Pinpoint the cell where the given text exists, returning its (x, y) midpoint coordinate. 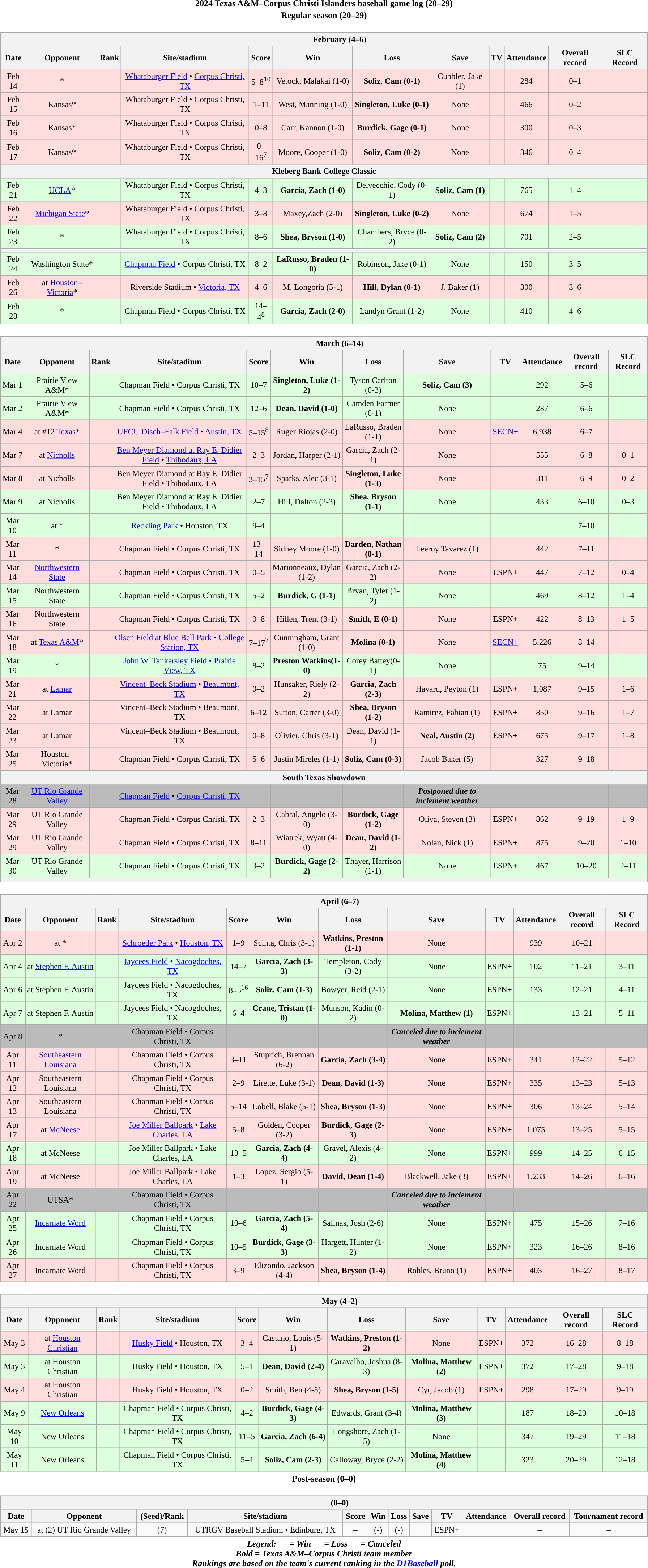
Garcia, Zach (2-2) (373, 572)
Edwards, Grant (3-4) (367, 1413)
David, Dean (1-4) (353, 1177)
4–3 (261, 190)
UTRGV Baseball Stadium • Edinburg, TX (265, 1530)
9–4 (259, 525)
875 (542, 842)
8–6 (261, 237)
Apr 17 (13, 1130)
Neal, Austin (2) (447, 735)
May 4 (14, 1390)
10–7 (259, 385)
Soliz, Cam (0-1) (392, 81)
0–167 (261, 152)
M. Longoria (5-1) (312, 287)
Molina (0-1) (373, 642)
(7) (162, 1530)
9–15 (586, 689)
Hillen, Trent (3-1) (307, 619)
Mar 19 (13, 666)
Garcia, Zach (6-4) (293, 1437)
11–21 (582, 966)
765 (526, 190)
Burdick, G (1-1) (307, 596)
Mar 8 (13, 478)
Mar 22 (13, 712)
7–16 (627, 1223)
16–26 (582, 1246)
Smith, E (0-1) (373, 619)
Singleton, Luke (1-2) (307, 385)
South Texas Showdown (324, 778)
Olivier, Chris (3-1) (307, 735)
Mar 1 (13, 385)
1–7 (628, 712)
6–12 (259, 712)
Cunningham, Grant (1-0) (307, 642)
306 (536, 1107)
Sutton, Carter (3-0) (307, 712)
14–7 (239, 966)
Golden, Cooper (3-2) (284, 1130)
346 (526, 152)
Washington State* (62, 263)
Apr 12 (13, 1083)
8–13 (586, 619)
13–5 (239, 1153)
0–5 (259, 572)
701 (526, 237)
7–12 (586, 572)
Michigan State* (62, 214)
Lobell, Blake (5-1) (284, 1107)
(Seed)/Rank (162, 1516)
Preston Watkins(1-0) (307, 666)
Garcia, Zach (2-1) (373, 455)
Apr 8 (13, 1036)
10–21 (582, 943)
Apr 26 (13, 1246)
Watkins, Preston (1-1) (353, 943)
7–11 (586, 549)
12–18 (625, 1460)
4–2 (247, 1413)
999 (536, 1153)
467 (542, 866)
442 (542, 549)
Mar 25 (13, 759)
1–3 (239, 1177)
Apr 25 (13, 1223)
5–810 (261, 81)
Apr 19 (13, 1177)
Justin Mireles (1-1) (307, 759)
Wiatrek, Wyatt (4-0) (307, 842)
292 (542, 385)
5–1 (247, 1366)
Postponed due to inclement weather (447, 796)
298 (528, 1390)
335 (536, 1083)
8–12 (586, 596)
Mar 16 (13, 619)
Mar 28 (13, 796)
17–28 (576, 1366)
Shea, Bryson (1-0) (312, 237)
May 9 (14, 1413)
Salinas, Josh (2-6) (353, 1223)
9–20 (586, 842)
Apr 11 (13, 1060)
466 (526, 104)
Thayer, Harrison (1-1) (373, 866)
12–6 (259, 408)
Mar 2 (13, 408)
Molina, Matthew (2) (441, 1366)
Soliz, Cam (1) (460, 190)
12–21 (582, 989)
Sidney Moore (1-0) (307, 549)
Schroeder Park • Houston, TX (173, 943)
Sparks, Alec (3-1) (307, 478)
5–13 (627, 1083)
3–2 (259, 866)
5–2 (259, 596)
Camden Farmer (0-1) (373, 408)
14–48 (261, 311)
UTSA* (61, 1200)
Shea, Bryson (1-5) (367, 1390)
Mar 11 (13, 549)
Mar 23 (13, 735)
8–16 (627, 1246)
347 (528, 1437)
5–4 (247, 1460)
2–5 (575, 237)
Riverside Stadium • Victoria, TX (185, 287)
Soliz, Cam (0-2) (392, 152)
410 (526, 311)
Kleberg Bank College Classic (324, 171)
Hill, Dylan (0-1) (392, 287)
Delvecchio, Cody (0-1) (392, 190)
7–10 (586, 525)
1,075 (536, 1130)
Tournament record (609, 1516)
Soliz, Cam (3) (447, 385)
Garcia, Zach (4-4) (284, 1153)
Templeton, Cody (3-2) (353, 966)
433 (542, 502)
Dean, David (2-4) (293, 1366)
Lopez, Sergio (5-1) (284, 1177)
Bowyer, Reid (2-1) (353, 989)
J. Baker (1) (460, 287)
7–177 (259, 642)
Soliz, Cam (2-3) (293, 1460)
Houston–Victoria* (57, 759)
Molina, Matthew (4) (441, 1460)
1–8 (628, 735)
Caravalho, Joshua (8-3) (367, 1366)
3–6 (575, 287)
14–26 (582, 1177)
311 (542, 478)
Apr 7 (13, 1013)
6–16 (627, 1177)
March (6–14) (324, 343)
13–22 (582, 1060)
Mar 14 (13, 572)
Jordan, Harper (2-1) (307, 455)
Darden, Nathan (0-1) (373, 549)
Chambers, Bryce (0-2) (392, 237)
Reckling Park • Houston, TX (179, 525)
14–25 (582, 1153)
Shea, Bryson (1-4) (353, 1270)
(0–0) (324, 1503)
Gravel, Alexis (4-2) (353, 1153)
4–11 (627, 989)
LaRusso, Braden (1-0) (312, 263)
675 (542, 735)
Feb 28 (13, 311)
Vetock, Malakai (1-0) (312, 81)
475 (536, 1223)
8–18 (625, 1343)
Feb 26 (13, 287)
Garcia, Zach (5-4) (284, 1223)
3–5 (575, 263)
Feb 16 (13, 128)
13–25 (582, 1130)
187 (528, 1413)
Singleton, Luke (0-2) (392, 214)
April (6–7) (324, 901)
850 (542, 712)
Shea, Bryson (1-3) (353, 1107)
469 (542, 596)
16–27 (582, 1270)
6–9 (586, 478)
Corey Battey(0-1) (373, 666)
Robles, Bruno (1) (437, 1270)
Apr 27 (13, 1270)
3–4 (247, 1343)
Mar 30 (13, 866)
2–9 (239, 1083)
at Houston–Victoria* (62, 287)
16–28 (576, 1343)
Jacob Baker (5) (447, 759)
Apr 2 (13, 943)
1,233 (536, 1177)
Molina, Matthew (3) (441, 1413)
Ramirez, Fabian (1) (447, 712)
Molina, Matthew (1) (437, 1013)
Moore, Cooper (1-0) (312, 152)
3–157 (259, 478)
6–6 (586, 408)
341 (536, 1060)
Hill, Dalton (2-3) (307, 502)
6–7 (586, 432)
Garcia, Zach (2-3) (373, 689)
Dean, David (1-0) (307, 408)
10–5 (239, 1246)
Robinson, Jake (0-1) (392, 263)
Castano, Louis (5-1) (293, 1343)
674 (526, 214)
75 (542, 666)
Hargett, Hunter (1-2) (353, 1246)
May 15 (16, 1530)
Smith, Ben (4-5) (293, 1390)
Munson, Kadin (0-2) (353, 1013)
February (4–6) (324, 39)
Lirette, Luke (3-1) (284, 1083)
6–8 (586, 455)
Ruger Riojas (2-0) (307, 432)
18–29 (576, 1413)
Feb 15 (13, 104)
862 (542, 819)
5–8 (239, 1130)
Shea, Bryson (1-2) (373, 712)
Scinta, Chris (3-1) (284, 943)
Bryan, Tyler (1-2) (373, 596)
11–5 (247, 1437)
Watkins, Preston (1-2) (367, 1343)
20–29 (576, 1460)
at (2) UT Rio Grande Valley (84, 1530)
May (4–2) (324, 1301)
5–158 (259, 432)
Burdick, Gage (1-2) (373, 819)
Feb 23 (13, 237)
Olsen Field at Blue Bell Park • College Station, TX (179, 642)
Landyn Grant (1-2) (392, 311)
UFCU Disch–Falk Field • Austin, TX (179, 432)
10–20 (586, 866)
Stuprich, Brennan (6-2) (284, 1060)
6–10 (586, 502)
Dean, David (1-1) (373, 735)
6,938 (542, 432)
2–11 (628, 866)
Apr 6 (13, 989)
13–24 (582, 1107)
Burdick, Gage (0-1) (392, 128)
Longshore, Zach (1-5) (367, 1437)
327 (542, 759)
1,087 (542, 689)
1–10 (628, 842)
Mar 4 (13, 432)
Cubbler, Jake (1) (460, 81)
6–4 (239, 1013)
John W. Tankersley Field • Prairie View, TX (179, 666)
15–26 (582, 1223)
Apr 22 (13, 1200)
Feb 21 (13, 190)
Elizondo, Jackson (4-4) (284, 1270)
Mar 18 (13, 642)
284 (526, 81)
8–14 (586, 642)
9–17 (586, 735)
May 11 (14, 1460)
13–21 (582, 1013)
8–17 (627, 1270)
3–9 (239, 1270)
Soliz, Cam (0-3) (373, 759)
5,226 (542, 642)
Soliz, Cam (1-3) (284, 989)
9–16 (586, 712)
Crane, Tristan (1-0) (284, 1013)
Burdick, Gage (3-3) (284, 1246)
Cyr, Jacob (1) (441, 1390)
Apr 13 (13, 1107)
Burdick, Gage (2-3) (353, 1130)
Feb 24 (13, 263)
17–29 (576, 1390)
5–11 (627, 1013)
5–12 (627, 1060)
422 (542, 619)
Tyson Carlton (0-3) (373, 385)
Havard, Peyton (1) (447, 689)
Blackwell, Jake (3) (437, 1177)
Cabral, Angelo (3-0) (307, 819)
West, Manning (1-0) (312, 104)
UCLA* (62, 190)
9–14 (586, 666)
Oliva, Steven (3) (447, 819)
403 (536, 1270)
Singleton, Luke (0-1) (392, 104)
8–516 (239, 989)
May 10 (14, 1437)
Calloway, Bryce (2-2) (367, 1460)
10–18 (625, 1413)
447 (542, 572)
1–6 (628, 689)
150 (526, 263)
Shea, Bryson (1-1) (373, 502)
13–14 (259, 549)
1–11 (261, 104)
Singleton, Luke (1-3) (373, 478)
Feb 14 (13, 81)
Feb 22 (13, 214)
Apr 4 (13, 966)
8–11 (259, 842)
at Texas A&M* (57, 642)
Garcia, Zach (2-0) (312, 311)
Hunsaker, Riely (2-2) (307, 689)
Garcia, Zach (3-3) (284, 966)
10–6 (239, 1223)
5–15 (627, 1130)
Maxey,Zach (2-0) (312, 214)
287 (542, 408)
3–8 (261, 214)
Carr, Kannon (1-0) (312, 128)
19–29 (576, 1437)
Burdick, Gage (2-2) (307, 866)
Garcia, Zach (3-4) (353, 1060)
Leeroy Tavarez (1) (447, 549)
Marionneaux, Dylan (1-2) (307, 572)
Apr 18 (13, 1153)
Soliz, Cam (2) (460, 237)
Mar 7 (13, 455)
939 (536, 943)
Dean, David (1-2) (373, 842)
Mar 9 (13, 502)
2–7 (259, 502)
Dean, David (1-3) (353, 1083)
Mar 15 (13, 596)
102 (536, 966)
Feb 17 (13, 152)
555 (542, 455)
Garcia, Zach (1-0) (312, 190)
13–23 (582, 1083)
6–15 (627, 1153)
11–18 (625, 1437)
Mar 10 (13, 525)
Nolan, Nick (1) (447, 842)
LaRusso, Braden (1-1) (373, 432)
at #12 Texas* (57, 432)
Burdick, Gage (4-3) (293, 1413)
Mar 21 (13, 689)
133 (536, 989)
